For the text-containing cell, return its midpoint in (X, Y) coordinate format. 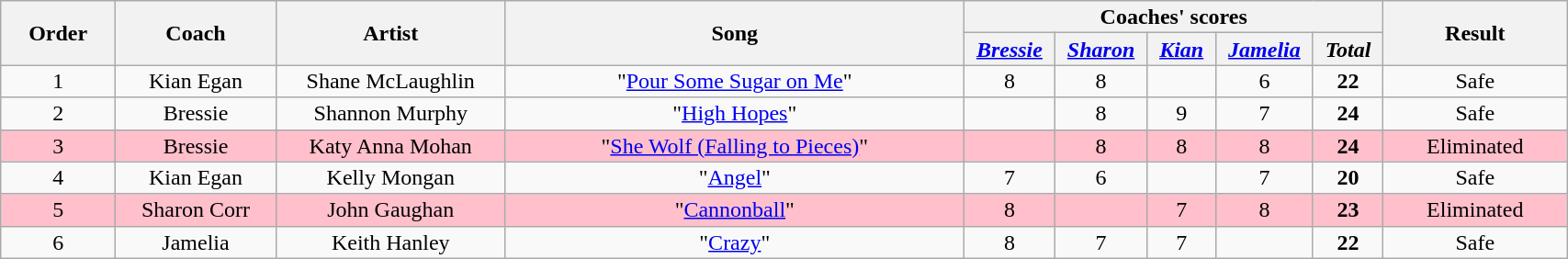
"Angel" (735, 178)
Order (59, 33)
Shane McLaughlin (390, 81)
Result (1475, 33)
Coaches' scores (1173, 17)
3 (59, 145)
"Crazy" (735, 242)
John Gaughan (390, 209)
23 (1348, 209)
5 (59, 209)
Kelly Mongan (390, 178)
1 (59, 81)
"Cannonball" (735, 209)
Sharon (1100, 50)
Kian (1181, 50)
Artist (390, 33)
9 (1181, 114)
20 (1348, 178)
2 (59, 114)
Keith Hanley (390, 242)
"She Wolf (Falling to Pieces)" (735, 145)
"Pour Some Sugar on Me" (735, 81)
Shannon Murphy (390, 114)
Sharon Corr (197, 209)
"High Hopes" (735, 114)
Song (735, 33)
4 (59, 178)
Coach (197, 33)
Katy Anna Mohan (390, 145)
Total (1348, 50)
